Find where the given text appears and provide that cell's center as (x, y) coordinate. 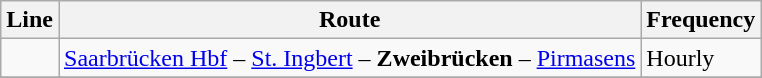
Route (349, 20)
Frequency (701, 20)
Line (30, 20)
Saarbrücken Hbf – St. Ingbert – Zweibrücken – Pirmasens (349, 58)
Hourly (701, 58)
